Search for the cell housing the specified text and yield its (X, Y) center coordinate. 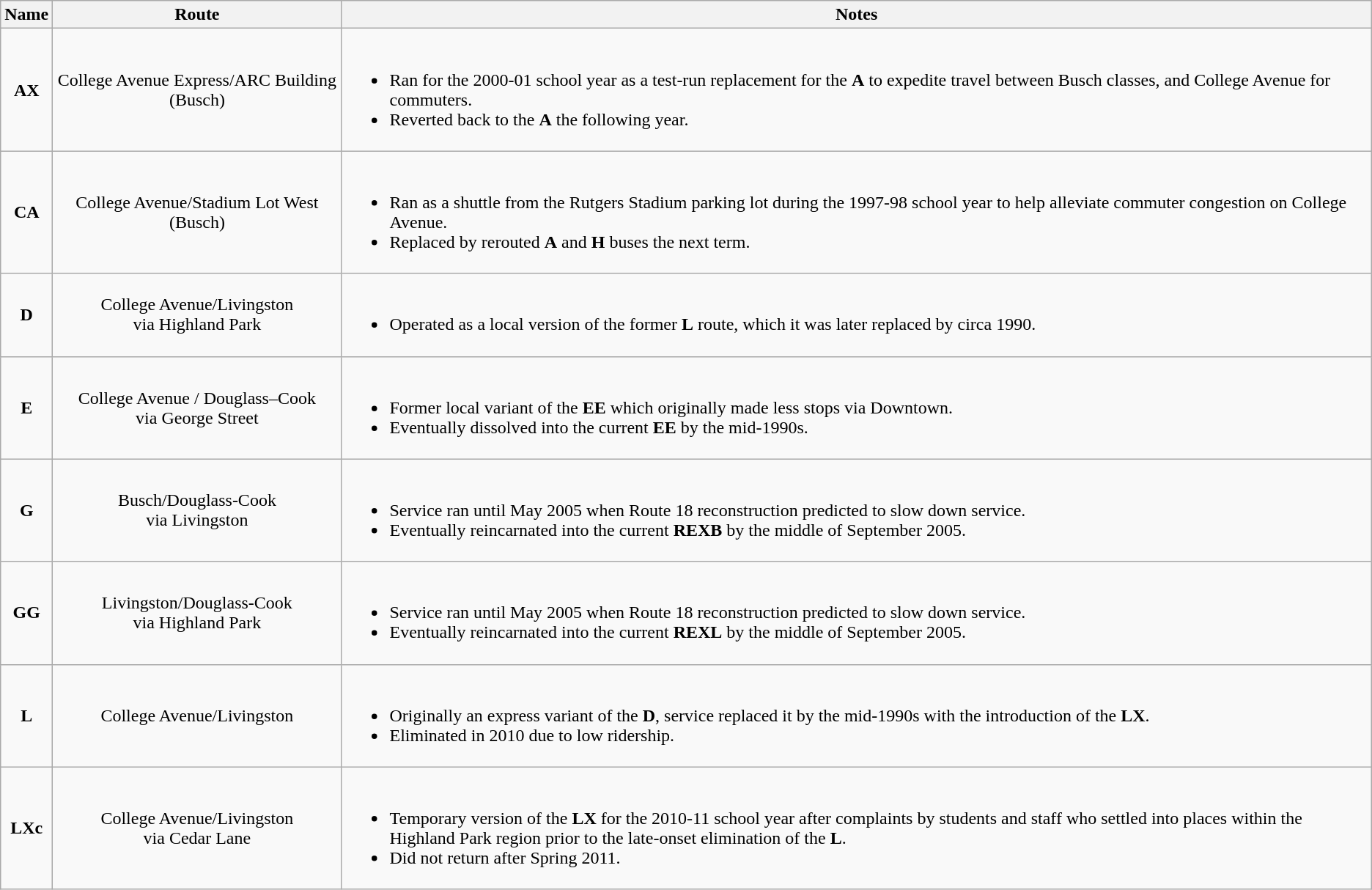
CA (26, 213)
LXc (26, 828)
G (26, 510)
Former local variant of the EE which originally made less stops via Downtown.Eventually dissolved into the current EE by the mid-1990s. (856, 408)
Busch/Douglass-Cookvia Livingston (197, 510)
E (26, 408)
College Avenue Express/ARC Building (Busch) (197, 89)
AX (26, 89)
Livingston/Douglass-Cookvia Highland Park (197, 613)
GG (26, 613)
College Avenue/Livingston (197, 716)
College Avenue / Douglass–Cookvia George Street (197, 408)
College Avenue/Livingstonvia Highland Park (197, 315)
Notes (856, 15)
D (26, 315)
College Avenue/Livingstonvia Cedar Lane (197, 828)
L (26, 716)
Originally an express variant of the D, service replaced it by the mid-1990s with the introduction of the LX.Eliminated in 2010 due to low ridership. (856, 716)
Route (197, 15)
Name (26, 15)
Operated as a local version of the former L route, which it was later replaced by circa 1990. (856, 315)
College Avenue/Stadium Lot West (Busch) (197, 213)
